Output the [X, Y] coordinate of the center of the cell containing the given text.  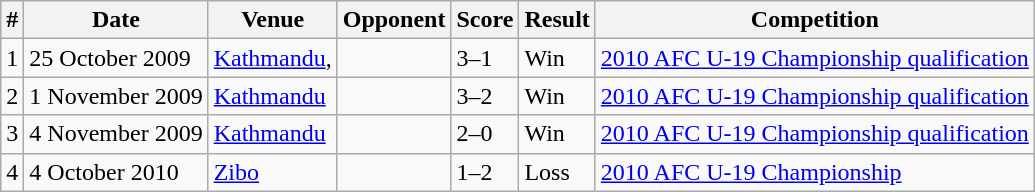
2 [12, 96]
3–1 [485, 58]
1 November 2009 [116, 96]
3–2 [485, 96]
25 October 2009 [116, 58]
Zibo [272, 172]
Kathmandu, [272, 58]
Loss [557, 172]
4 [12, 172]
1–2 [485, 172]
Venue [272, 20]
Competition [814, 20]
2010 AFC U-19 Championship [814, 172]
Opponent [394, 20]
3 [12, 134]
Result [557, 20]
4 November 2009 [116, 134]
1 [12, 58]
Score [485, 20]
4 October 2010 [116, 172]
Date [116, 20]
2–0 [485, 134]
# [12, 20]
